Find where the given text appears and provide that cell's center as [X, Y] coordinate. 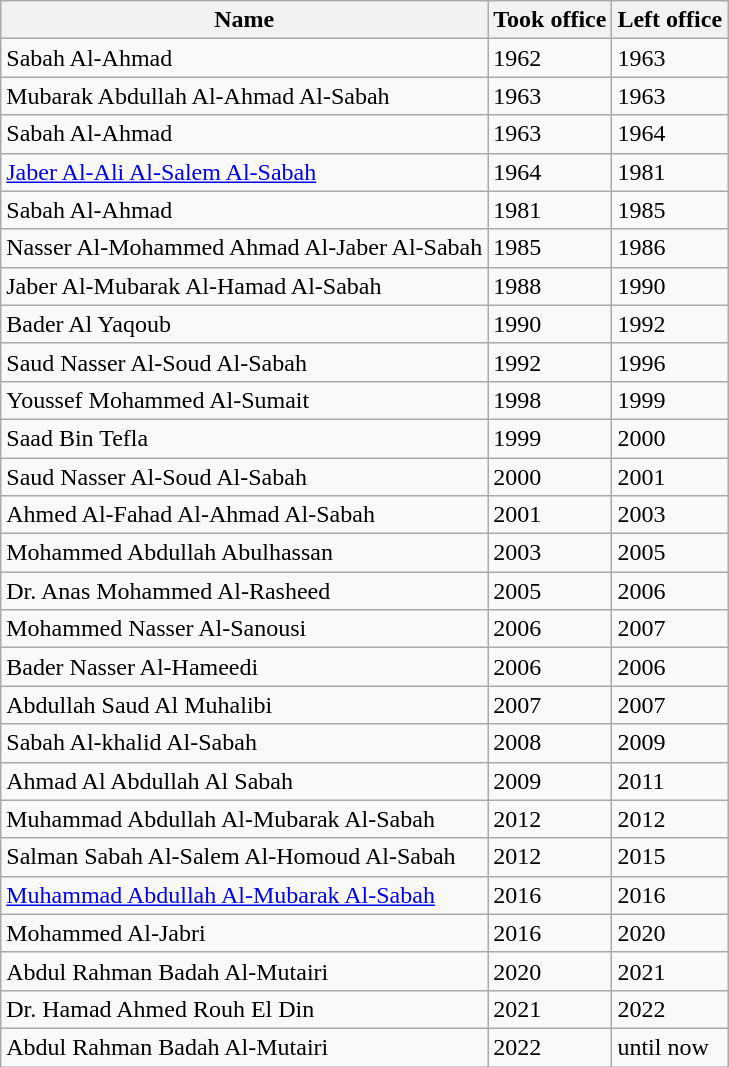
Salman Sabah Al-Salem Al-Homoud Al-Sabah [244, 857]
Took office [550, 20]
Dr. Anas Mohammed Al-Rasheed [244, 591]
2008 [550, 743]
1988 [550, 286]
Youssef Mohammed Al-Sumait [244, 400]
2015 [670, 857]
Mohammed Al-Jabri [244, 933]
Dr. Hamad Ahmed Rouh El Din [244, 1009]
1962 [550, 58]
2011 [670, 781]
1998 [550, 400]
1996 [670, 362]
Saad Bin Tefla [244, 438]
Jaber Al-Ali Al-Salem Al-Sabah [244, 172]
Left office [670, 20]
Jaber Al-Mubarak Al-Hamad Al-Sabah [244, 286]
until now [670, 1047]
Ahmed Al-Fahad Al-Ahmad Al-Sabah [244, 515]
Mohammed Abdullah Abulhassan [244, 553]
Ahmad Al Abdullah Al Sabah [244, 781]
Mubarak Abdullah Al-Ahmad Al-Sabah [244, 96]
Bader Nasser Al-Hameedi [244, 667]
Nasser Al-Mohammed Ahmad Al-Jaber Al-Sabah [244, 248]
Abdullah Saud Al Muhalibi [244, 705]
Bader Al Yaqoub [244, 324]
1986 [670, 248]
Mohammed Nasser Al-Sanousi [244, 629]
Name [244, 20]
Sabah Al-khalid Al-Sabah [244, 743]
